Provide the (X, Y) coordinate of the cell's center where the given text is located.  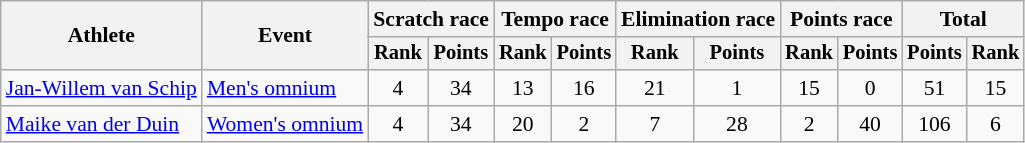
Points race (841, 19)
106 (934, 124)
Jan-Willem van Schip (102, 88)
Scratch race (431, 19)
21 (655, 88)
28 (738, 124)
Total (963, 19)
0 (870, 88)
Women's omnium (285, 124)
6 (996, 124)
40 (870, 124)
7 (655, 124)
16 (584, 88)
Elimination race (698, 19)
13 (523, 88)
Maike van der Duin (102, 124)
Tempo race (555, 19)
20 (523, 124)
1 (738, 88)
Men's omnium (285, 88)
Event (285, 36)
51 (934, 88)
Athlete (102, 36)
